From the cell containing the given text, extract its center point as [x, y] coordinate. 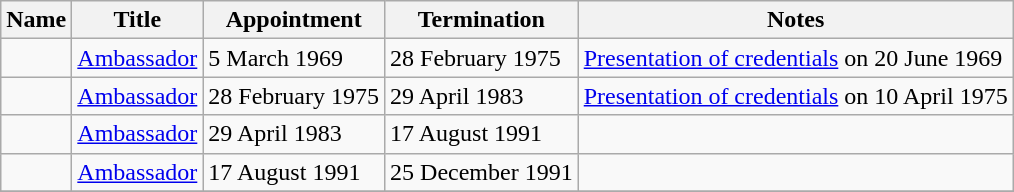
5 March 1969 [294, 58]
Notes [796, 20]
Title [138, 20]
Name [36, 20]
Termination [482, 20]
Presentation of credentials on 20 June 1969 [796, 58]
Presentation of credentials on 10 April 1975 [796, 96]
25 December 1991 [482, 172]
Appointment [294, 20]
